Search for the cell housing the specified text and yield its (X, Y) center coordinate. 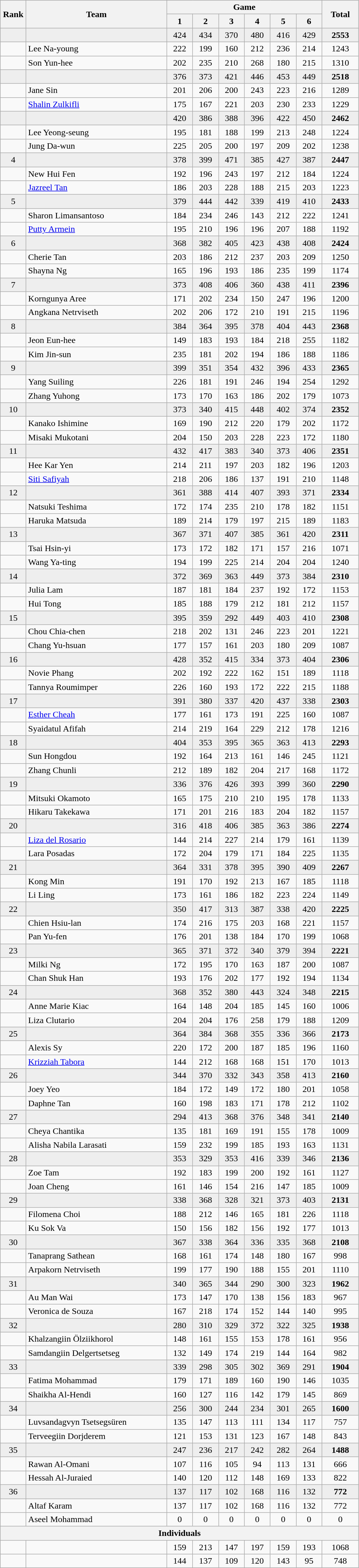
230 (283, 104)
29 (13, 1200)
Filomena Choi (96, 1214)
1073 (340, 395)
Shaikha Al-Hendi (96, 1395)
Altaf Karam (96, 1506)
211 (205, 465)
305 (232, 1367)
Syaidatul Afifah (96, 729)
448 (257, 410)
298 (205, 1367)
2447 (340, 160)
414 (232, 493)
324 (283, 992)
198 (205, 1103)
Hikaru Takekawa (96, 812)
321 (257, 1200)
1183 (340, 520)
Aseel Mohammad (96, 1520)
419 (283, 202)
Zhang Yuhong (96, 395)
Shalin Zulkifli (96, 104)
423 (257, 243)
17 (13, 701)
154 (232, 1186)
New Hui Fen (96, 174)
843 (340, 1436)
Son Yun-hee (96, 63)
1962 (340, 1283)
666 (340, 1464)
2 (205, 21)
1292 (340, 382)
Arpakorn Netrviseth (96, 1269)
Yang Suiling (96, 382)
Liza del Rosario (96, 839)
Alexis Sy (96, 1048)
282 (283, 1450)
2308 (340, 618)
2131 (340, 1200)
480 (257, 35)
328 (232, 1200)
427 (283, 160)
Joan Cheng (96, 1186)
Jung Da-wun (96, 146)
Rawan Al-Omani (96, 1464)
Anne Marie Kiac (96, 1006)
313 (232, 909)
11 (13, 451)
Siti Safiyah (96, 479)
1134 (340, 978)
Mitsuki Okamoto (96, 798)
426 (232, 784)
301 (283, 1408)
Putty Armein (96, 229)
Kanako Ishimine (96, 424)
1203 (340, 465)
2274 (340, 826)
25 (13, 1034)
310 (205, 1325)
31 (13, 1283)
258 (257, 1020)
2303 (340, 701)
Veronica de Souza (96, 1311)
1131 (340, 1145)
1153 (340, 590)
Terveegiin Dorjderem (96, 1436)
998 (340, 1256)
19 (13, 784)
433 (309, 368)
444 (205, 202)
Krizziah Tabora (96, 1062)
1243 (340, 49)
152 (257, 1311)
Cheya Chantika (96, 1131)
105 (232, 1464)
437 (283, 701)
123 (257, 1436)
95 (309, 1561)
33 (13, 1367)
956 (340, 1339)
Novie Phang (96, 673)
242 (257, 1450)
354 (232, 368)
1209 (340, 1020)
142 (257, 1395)
Joey Yeo (96, 1089)
294 (180, 1117)
337 (232, 701)
Wang Ya-ting (96, 562)
2334 (340, 493)
1174 (340, 271)
Zhang Chunli (96, 770)
1223 (340, 188)
1241 (340, 215)
402 (283, 410)
1148 (340, 479)
428 (180, 659)
Pan Yu-fen (96, 937)
248 (309, 132)
1289 (340, 90)
Hee Kar Yen (96, 465)
Kim Jin-sun (96, 354)
245 (309, 756)
265 (309, 1408)
Misaki Mukotani (96, 437)
382 (205, 243)
757 (340, 1422)
36 (13, 1491)
Tsai Hsin-yi (96, 548)
1110 (340, 1269)
Sharon Limansantoso (96, 215)
112 (232, 1478)
14 (13, 576)
1071 (340, 548)
292 (232, 618)
264 (309, 1450)
291 (309, 1367)
Haruka Matsuda (96, 520)
374 (309, 410)
Jane Sin (96, 90)
12 (13, 493)
107 (180, 1464)
Shayna Ng (96, 271)
Jazreel Tan (96, 188)
1102 (340, 1103)
Lee Na-young (96, 49)
13 (13, 534)
244 (232, 1408)
1238 (340, 146)
Lara Posadas (96, 854)
2221 (340, 951)
442 (232, 202)
453 (283, 77)
418 (205, 826)
Liza Clutario (96, 1020)
2293 (340, 742)
32 (13, 1325)
1127 (340, 1173)
2267 (340, 867)
331 (205, 867)
2140 (340, 1117)
2311 (340, 534)
2368 (340, 326)
109 (232, 1561)
346 (309, 1159)
358 (283, 1076)
Fatima Mohammad (96, 1381)
Khalzangiin Ölziikhorol (96, 1339)
Korngunya Aree (96, 299)
1310 (340, 63)
255 (309, 340)
2352 (340, 410)
227 (232, 839)
1006 (340, 1006)
Lee Yeong-seung (96, 132)
30 (13, 1242)
2306 (340, 659)
121 (180, 1436)
1229 (340, 104)
Chien Hsiu-lan (96, 923)
995 (340, 1311)
111 (257, 1422)
1200 (340, 299)
409 (309, 867)
232 (205, 1145)
Rank (13, 14)
2518 (340, 77)
Au Man Wai (96, 1298)
Angkana Netrviseth (96, 312)
343 (257, 1076)
748 (340, 1561)
35 (13, 1450)
16 (13, 659)
Individuals (180, 1533)
254 (309, 382)
302 (257, 1367)
2365 (340, 368)
Luvsandagvyn Tsetsegsüren (96, 1422)
1160 (340, 1048)
869 (340, 1395)
Ku Sok Va (96, 1228)
1133 (340, 798)
18 (13, 742)
1035 (340, 1381)
1188 (340, 687)
450 (309, 118)
341 (309, 1117)
1 (180, 21)
26 (13, 1076)
Jeon Eun-hee (96, 340)
424 (180, 35)
Game (244, 7)
Team (96, 14)
20 (13, 826)
22 (13, 909)
27 (13, 1117)
383 (232, 451)
2424 (340, 243)
323 (309, 1283)
134 (283, 1422)
1135 (340, 854)
224 (309, 895)
434 (205, 35)
15 (13, 618)
429 (309, 35)
Tanaprang Sathean (96, 1256)
Chang Yu-hsuan (96, 645)
Hui Tong (96, 604)
280 (180, 1325)
Tannya Roumimper (96, 687)
1600 (340, 1408)
2136 (340, 1159)
256 (180, 1408)
Chan Shuk Han (96, 978)
335 (283, 1242)
205 (205, 146)
Samdangiin Delgertsetseg (96, 1353)
Daphne Tan (96, 1103)
1240 (340, 562)
7 (13, 285)
350 (180, 909)
366 (309, 1034)
10 (13, 410)
2351 (340, 451)
24 (13, 992)
1186 (340, 354)
133 (309, 1478)
2310 (340, 576)
1182 (340, 340)
34 (13, 1408)
359 (205, 618)
1121 (340, 756)
290 (257, 1283)
1058 (340, 1089)
Zoe Tam (96, 1173)
390 (283, 867)
1149 (340, 895)
94 (257, 1464)
1488 (340, 1450)
405 (232, 243)
Julia Lam (96, 590)
411 (309, 285)
1151 (340, 507)
822 (340, 1478)
1196 (340, 312)
Li Ling (96, 895)
Alisha Nabila Larasati (96, 1145)
1221 (340, 632)
229 (257, 729)
127 (205, 1395)
1180 (340, 437)
322 (283, 1325)
268 (257, 63)
422 (283, 118)
471 (232, 160)
1250 (340, 257)
982 (340, 1353)
967 (340, 1298)
334 (257, 659)
1216 (340, 729)
2553 (340, 35)
2173 (340, 1034)
1139 (340, 839)
23 (13, 951)
1938 (340, 1325)
Total (340, 14)
3 (232, 21)
421 (232, 77)
28 (13, 1159)
332 (232, 1076)
233 (309, 104)
Hessah Al-Juraied (96, 1478)
325 (309, 1325)
Natsuki Teshima (96, 507)
1904 (340, 1367)
2462 (340, 118)
Milki Ng (96, 964)
2108 (340, 1242)
Chou Chia-chen (96, 632)
8 (13, 326)
394 (309, 951)
316 (180, 826)
162 (257, 673)
2433 (340, 202)
2225 (340, 909)
207 (283, 229)
2215 (340, 992)
2396 (340, 285)
9 (13, 368)
2290 (340, 784)
Cherie Tan (96, 257)
Sun Hongdou (96, 756)
21 (13, 867)
1192 (340, 229)
Kong Min (96, 881)
446 (257, 77)
Esther Cheah (96, 715)
355 (257, 1034)
351 (205, 368)
2160 (340, 1076)
391 (180, 701)
